Identify which cell holds the provided text, then report its (x, y) central coordinate. 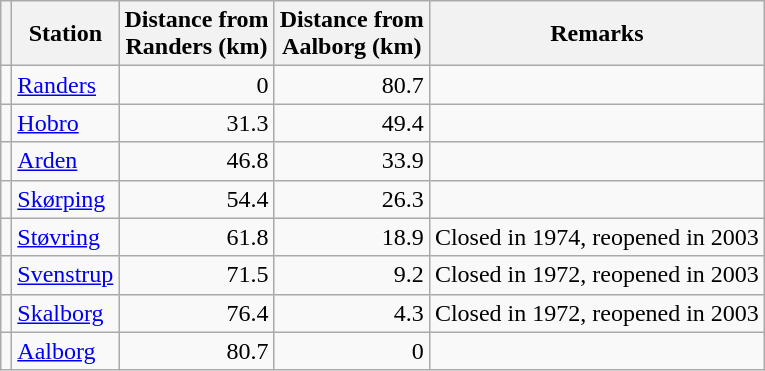
54.4 (196, 199)
Hobro (66, 123)
4.3 (352, 313)
Randers (66, 85)
18.9 (352, 237)
Støvring (66, 237)
Skørping (66, 199)
Distance fromRanders (km) (196, 34)
61.8 (196, 237)
9.2 (352, 275)
76.4 (196, 313)
33.9 (352, 161)
Station (66, 34)
46.8 (196, 161)
Arden (66, 161)
49.4 (352, 123)
Aalborg (66, 351)
Svenstrup (66, 275)
Skalborg (66, 313)
Remarks (596, 34)
Distance fromAalborg (km) (352, 34)
Closed in 1974, reopened in 2003 (596, 237)
26.3 (352, 199)
71.5 (196, 275)
31.3 (196, 123)
